From the cell containing the given text, extract its center point as [x, y] coordinate. 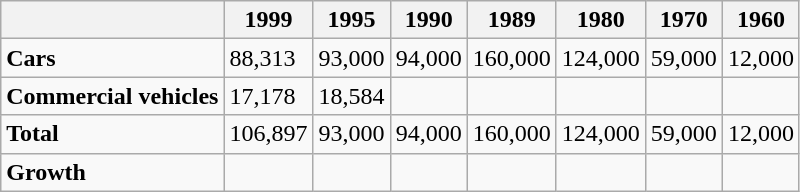
106,897 [268, 134]
Commercial vehicles [112, 96]
Total [112, 134]
1980 [600, 20]
1960 [760, 20]
18,584 [352, 96]
88,313 [268, 58]
1999 [268, 20]
1970 [684, 20]
Growth [112, 172]
1990 [428, 20]
1995 [352, 20]
17,178 [268, 96]
Cars [112, 58]
1989 [512, 20]
